Pinpoint the cell where the given text exists, returning its [X, Y] midpoint coordinate. 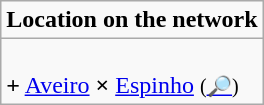
+ Aveiro × Espinho (🔎) [132, 72]
Location on the network [132, 20]
